Provide the (x, y) coordinate of the cell's center where the given text is located.  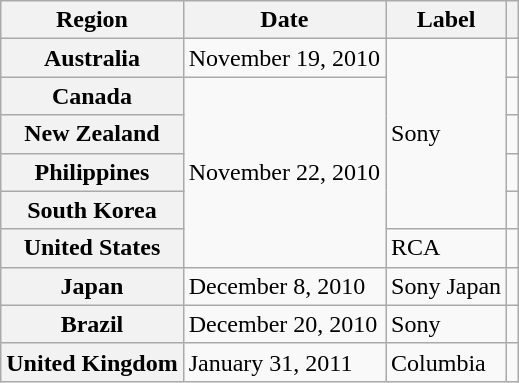
Japan (92, 286)
Columbia (446, 362)
Label (446, 20)
United Kingdom (92, 362)
Brazil (92, 324)
December 20, 2010 (284, 324)
South Korea (92, 210)
Sony Japan (446, 286)
November 22, 2010 (284, 172)
Date (284, 20)
December 8, 2010 (284, 286)
January 31, 2011 (284, 362)
November 19, 2010 (284, 58)
Philippines (92, 172)
Canada (92, 96)
Region (92, 20)
United States (92, 248)
Australia (92, 58)
RCA (446, 248)
New Zealand (92, 134)
